Search for the cell housing the specified text and yield its (X, Y) center coordinate. 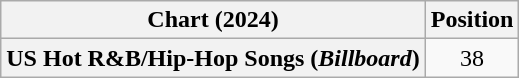
Position (472, 20)
Chart (2024) (213, 20)
US Hot R&B/Hip-Hop Songs (Billboard) (213, 58)
38 (472, 58)
